Identify which cell holds the provided text, then report its (X, Y) central coordinate. 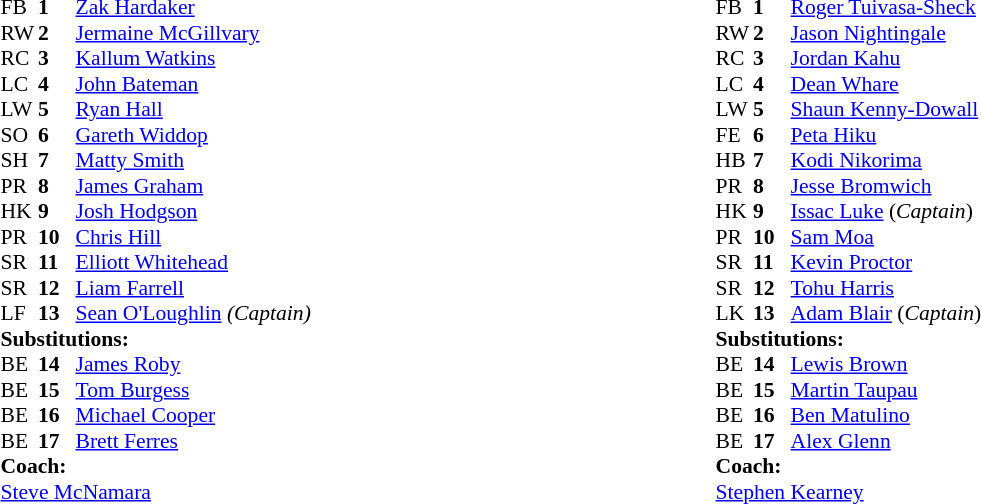
Substitutions: (155, 339)
FE (735, 135)
HB (735, 161)
LF (19, 313)
Brett Ferres (194, 441)
Chris Hill (194, 237)
Jermaine McGillvary (194, 33)
James Graham (194, 186)
Ryan Hall (194, 109)
Kallum Watkins (194, 59)
Elliott Whitehead (194, 263)
Coach: (155, 467)
Matty Smith (194, 161)
James Roby (194, 365)
Tom Burgess (194, 390)
Liam Farrell (194, 288)
SO (19, 135)
Sean O'Loughlin (Captain) (194, 313)
LK (735, 313)
Josh Hodgson (194, 211)
Michael Cooper (194, 415)
SH (19, 161)
John Bateman (194, 84)
Gareth Widdop (194, 135)
